Determine the (x, y) coordinate at the center of the cell enclosing the given text.  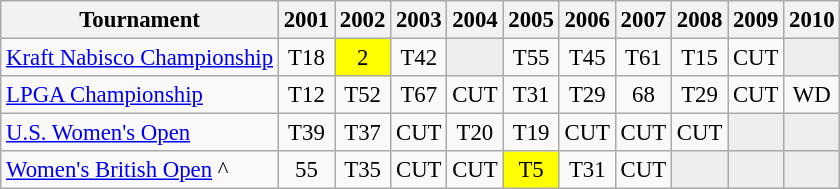
Tournament (140, 20)
T35 (363, 170)
T67 (419, 95)
T5 (531, 170)
2004 (475, 20)
2002 (363, 20)
55 (306, 170)
T12 (306, 95)
LPGA Championship (140, 95)
T55 (531, 58)
2001 (306, 20)
T42 (419, 58)
2003 (419, 20)
2009 (756, 20)
T20 (475, 133)
2005 (531, 20)
T37 (363, 133)
T15 (699, 58)
2010 (812, 20)
68 (643, 95)
T18 (306, 58)
2 (363, 58)
U.S. Women's Open (140, 133)
Kraft Nabisco Championship (140, 58)
2007 (643, 20)
2006 (587, 20)
T19 (531, 133)
T61 (643, 58)
T45 (587, 58)
2008 (699, 20)
Women's British Open ^ (140, 170)
WD (812, 95)
T39 (306, 133)
T52 (363, 95)
